Capture the cell that displays the provided text and extract its (x, y) central coordinate. 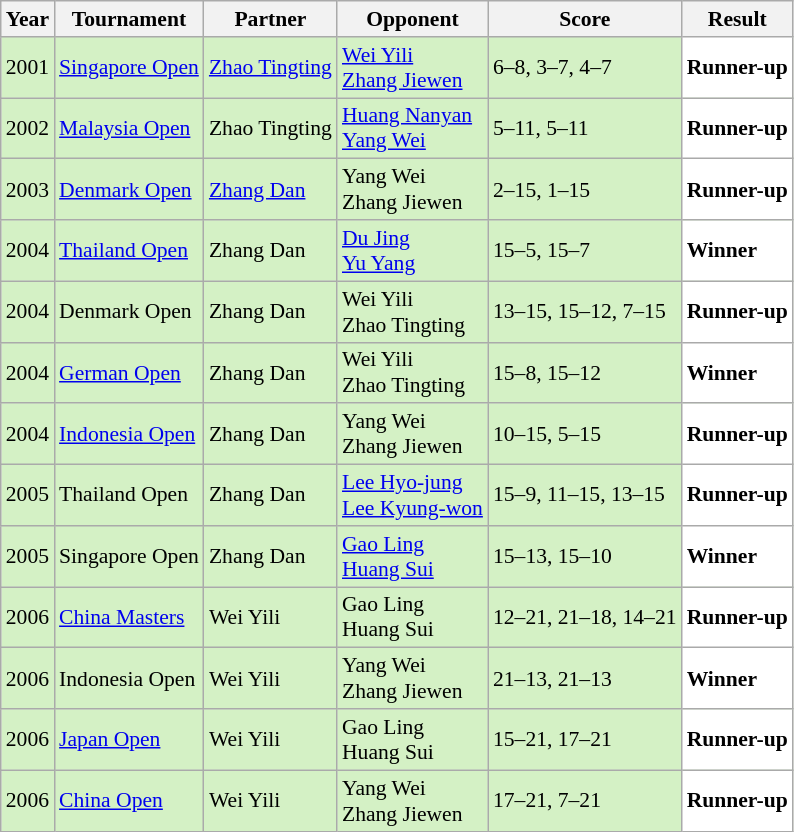
12–21, 21–18, 14–21 (585, 618)
German Open (129, 372)
China Masters (129, 618)
Japan Open (129, 740)
15–13, 15–10 (585, 556)
Malaysia Open (129, 128)
15–8, 15–12 (585, 372)
Wei Yili Zhang Jiewen (412, 68)
15–5, 15–7 (585, 250)
Tournament (129, 19)
Huang Nanyan Yang Wei (412, 128)
13–15, 15–12, 7–15 (585, 312)
Opponent (412, 19)
Du Jing Yu Yang (412, 250)
5–11, 5–11 (585, 128)
China Open (129, 800)
17–21, 7–21 (585, 800)
2003 (28, 190)
Partner (270, 19)
2002 (28, 128)
10–15, 5–15 (585, 434)
6–8, 3–7, 4–7 (585, 68)
Year (28, 19)
Score (585, 19)
2–15, 1–15 (585, 190)
Lee Hyo-jung Lee Kyung-won (412, 496)
15–9, 11–15, 13–15 (585, 496)
2001 (28, 68)
21–13, 21–13 (585, 678)
15–21, 17–21 (585, 740)
Result (738, 19)
